Capture the cell that displays the provided text and extract its (X, Y) central coordinate. 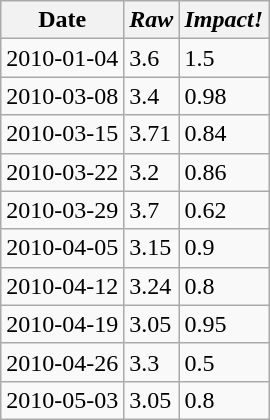
3.4 (152, 96)
3.15 (152, 248)
2010-04-05 (62, 248)
3.3 (152, 362)
2010-03-22 (62, 172)
1.5 (224, 58)
2010-04-19 (62, 324)
Raw (152, 20)
2010-03-15 (62, 134)
2010-04-26 (62, 362)
2010-04-12 (62, 286)
Impact! (224, 20)
3.7 (152, 210)
2010-01-04 (62, 58)
3.6 (152, 58)
0.98 (224, 96)
0.86 (224, 172)
0.62 (224, 210)
3.24 (152, 286)
3.71 (152, 134)
0.84 (224, 134)
2010-03-08 (62, 96)
2010-03-29 (62, 210)
3.2 (152, 172)
0.95 (224, 324)
Date (62, 20)
0.9 (224, 248)
0.5 (224, 362)
2010-05-03 (62, 400)
